Capture the cell that displays the provided text and extract its [x, y] central coordinate. 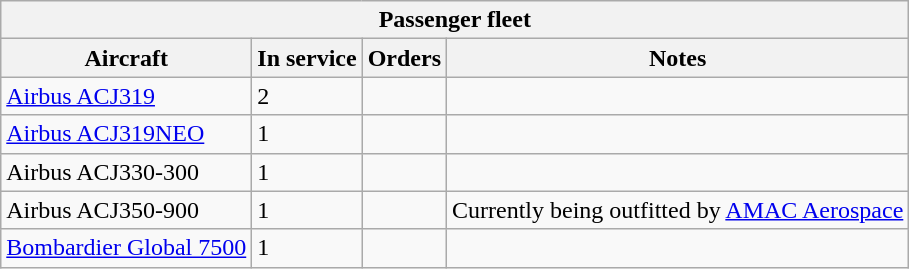
Notes [678, 58]
Airbus ACJ350-900 [126, 210]
Bombardier Global 7500 [126, 248]
2 [307, 96]
Aircraft [126, 58]
Passenger fleet [455, 20]
Airbus ACJ319NEO [126, 134]
Currently being outfitted by AMAC Aerospace [678, 210]
Airbus ACJ319 [126, 96]
Airbus ACJ330-300 [126, 172]
In service [307, 58]
Orders [404, 58]
